Determine the [X, Y] coordinate at the center of the cell enclosing the given text.  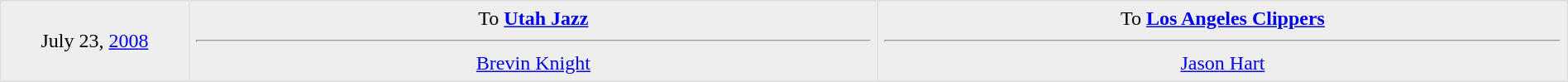
To Utah Jazz Brevin Knight [533, 41]
To Los Angeles ClippersJason Hart [1223, 41]
July 23, 2008 [94, 41]
